Return the [x, y] coordinate for the center point of the cell that contains the specified text.  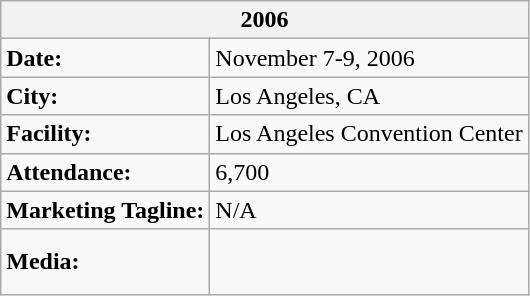
November 7-9, 2006 [369, 58]
Facility: [106, 134]
Attendance: [106, 172]
Los Angeles, CA [369, 96]
Date: [106, 58]
2006 [264, 20]
Media: [106, 262]
City: [106, 96]
6,700 [369, 172]
N/A [369, 210]
Marketing Tagline: [106, 210]
Los Angeles Convention Center [369, 134]
